Extract the [X, Y] coordinate from the center of the cell holding the provided text.  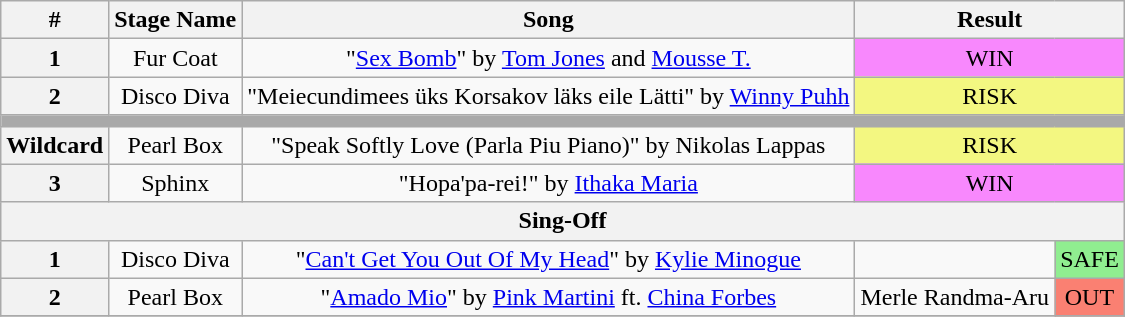
Song [548, 20]
OUT [1090, 297]
Fur Coat [176, 58]
Wildcard [55, 145]
Stage Name [176, 20]
"Can't Get You Out Of My Head" by Kylie Minogue [548, 259]
3 [55, 183]
Result [990, 20]
SAFE [1090, 259]
"Hopa'pa-rei!" by Ithaka Maria [548, 183]
"Speak Softly Love (Parla Piu Piano)" by Nikolas Lappas [548, 145]
Merle Randma-Aru [955, 297]
"Meiecundimees üks Korsakov läks eile Lätti" by Winny Puhh [548, 96]
Sing-Off [563, 221]
Sphinx [176, 183]
"Amado Mio" by Pink Martini ft. China Forbes [548, 297]
"Sex Bomb" by Tom Jones and Mousse T. [548, 58]
# [55, 20]
